Return the [x, y] coordinate for the center point of the cell that contains the specified text.  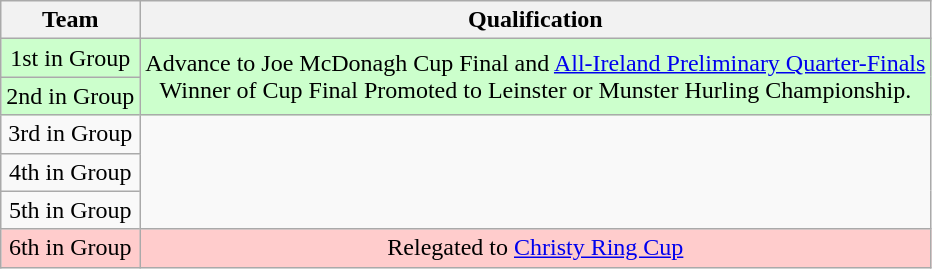
5th in Group [70, 210]
Relegated to Christy Ring Cup [536, 248]
6th in Group [70, 248]
Qualification [536, 20]
3rd in Group [70, 134]
Team [70, 20]
2nd in Group [70, 96]
Advance to Joe McDonagh Cup Final and All-Ireland Preliminary Quarter-FinalsWinner of Cup Final Promoted to Leinster or Munster Hurling Championship. [536, 77]
1st in Group [70, 58]
4th in Group [70, 172]
